Detect which cell encompasses the target text, then output its [X, Y] center coordinate. 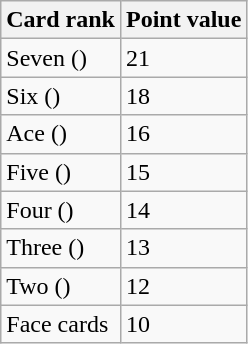
Five () [61, 172]
Face cards [61, 324]
18 [183, 96]
Seven () [61, 58]
Six () [61, 96]
Three () [61, 248]
10 [183, 324]
Four () [61, 210]
16 [183, 134]
12 [183, 286]
21 [183, 58]
14 [183, 210]
15 [183, 172]
Ace () [61, 134]
Two () [61, 286]
Point value [183, 20]
Card rank [61, 20]
13 [183, 248]
